Return the (x, y) coordinate for the center point of the cell that contains the specified text.  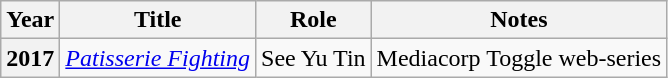
See Yu Tin (314, 58)
Patisserie Fighting (158, 58)
Title (158, 20)
2017 (30, 58)
Notes (519, 20)
Year (30, 20)
Role (314, 20)
Mediacorp Toggle web-series (519, 58)
